Search for the cell housing the specified text and yield its [X, Y] center coordinate. 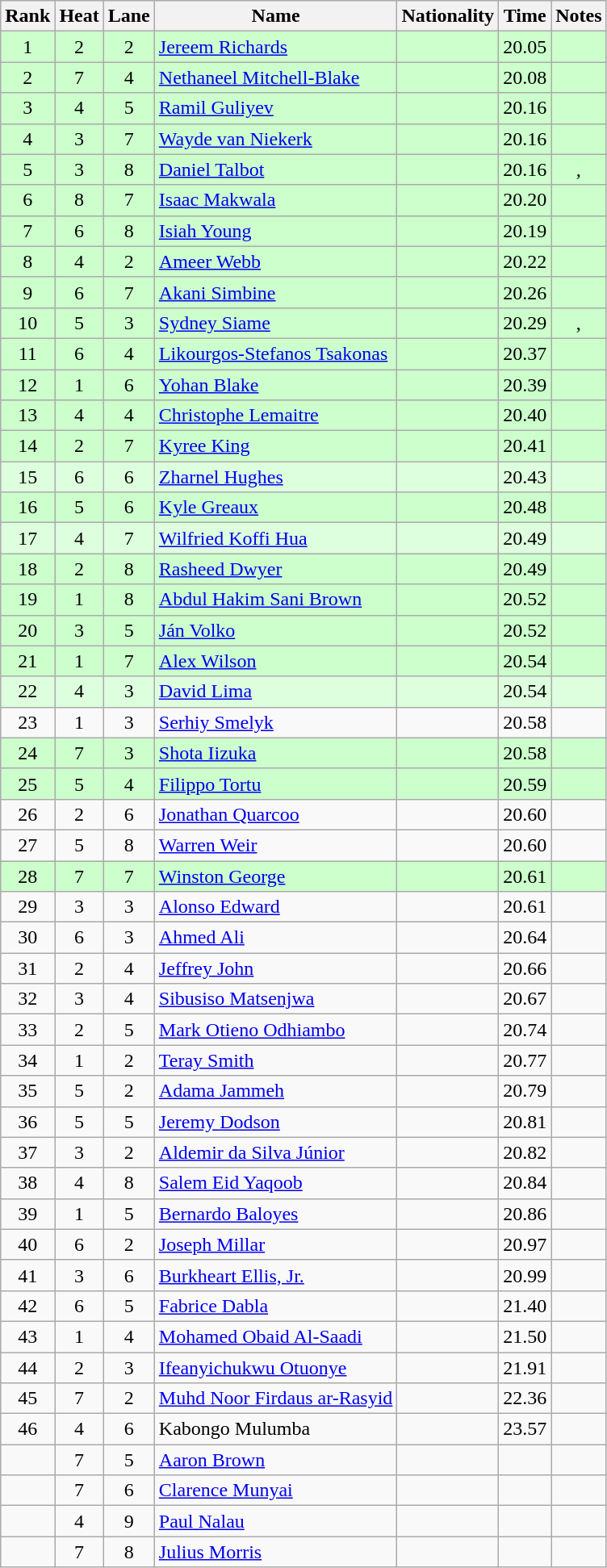
19 [27, 600]
20.77 [525, 1060]
Notes [579, 16]
10 [27, 323]
Isaac Makwala [276, 200]
Nethaneel Mitchell-Blake [276, 77]
Kyree King [276, 446]
32 [27, 999]
Serhiy Smelyk [276, 722]
20.26 [525, 292]
Sibusiso Matsenjwa [276, 999]
46 [27, 1429]
Ramil Guliyev [276, 108]
20.05 [525, 47]
Bernardo Baloyes [276, 1214]
33 [27, 1030]
20.19 [525, 231]
Warren Weir [276, 845]
20.59 [525, 784]
Burkheart Ellis, Jr. [276, 1275]
21.40 [525, 1306]
36 [27, 1122]
Yohan Blake [276, 385]
Julius Morris [276, 1552]
Mohamed Obaid Al-Saadi [276, 1336]
Ameer Webb [276, 261]
Filippo Tortu [276, 784]
Wilfried Koffi Hua [276, 538]
13 [27, 416]
11 [27, 353]
43 [27, 1336]
38 [27, 1183]
20.29 [525, 323]
29 [27, 907]
Daniel Talbot [276, 169]
39 [27, 1214]
20.20 [525, 200]
37 [27, 1152]
Ján Volko [276, 630]
12 [27, 385]
17 [27, 538]
Jeffrey John [276, 968]
Kyle Greaux [276, 508]
44 [27, 1368]
Jereem Richards [276, 47]
Zharnel Hughes [276, 477]
Paul Nalau [276, 1521]
25 [27, 784]
20.81 [525, 1122]
Alex Wilson [276, 661]
Fabrice Dabla [276, 1306]
Heat [79, 16]
20.74 [525, 1030]
20.41 [525, 446]
26 [27, 814]
20.08 [525, 77]
20.86 [525, 1214]
Clarence Munyai [276, 1491]
23 [27, 722]
Muhd Noor Firdaus ar-Rasyid [276, 1399]
16 [27, 508]
23.57 [525, 1429]
Winston George [276, 876]
27 [27, 845]
20.43 [525, 477]
20.37 [525, 353]
41 [27, 1275]
Likourgos-Stefanos Tsakonas [276, 353]
Abdul Hakim Sani Brown [276, 600]
20.84 [525, 1183]
20.64 [525, 938]
42 [27, 1306]
20.48 [525, 508]
Mark Otieno Odhiambo [276, 1030]
28 [27, 876]
Nationality [448, 16]
Aldemir da Silva Júnior [276, 1152]
Salem Eid Yaqoob [276, 1183]
22.36 [525, 1399]
Adama Jammeh [276, 1091]
Aaron Brown [276, 1460]
Rasheed Dwyer [276, 569]
Teray Smith [276, 1060]
21 [27, 661]
Joseph Millar [276, 1244]
20.79 [525, 1091]
Shota Iizuka [276, 753]
Jeremy Dodson [276, 1122]
Ifeanyichukwu Otuonye [276, 1368]
15 [27, 477]
Lane [129, 16]
20.66 [525, 968]
20.40 [525, 416]
20.22 [525, 261]
40 [27, 1244]
20.82 [525, 1152]
34 [27, 1060]
20.99 [525, 1275]
Wayde van Niekerk [276, 139]
Isiah Young [276, 231]
31 [27, 968]
20 [27, 630]
18 [27, 569]
45 [27, 1399]
20.97 [525, 1244]
20.39 [525, 385]
22 [27, 692]
21.50 [525, 1336]
21.91 [525, 1368]
Sydney Siame [276, 323]
30 [27, 938]
Jonathan Quarcoo [276, 814]
Name [276, 16]
Ahmed Ali [276, 938]
David Lima [276, 692]
Alonso Edward [276, 907]
Christophe Lemaitre [276, 416]
Kabongo Mulumba [276, 1429]
24 [27, 753]
Time [525, 16]
20.67 [525, 999]
Rank [27, 16]
Akani Simbine [276, 292]
35 [27, 1091]
14 [27, 446]
